Return the (X, Y) coordinate for the center point of the cell that contains the specified text.  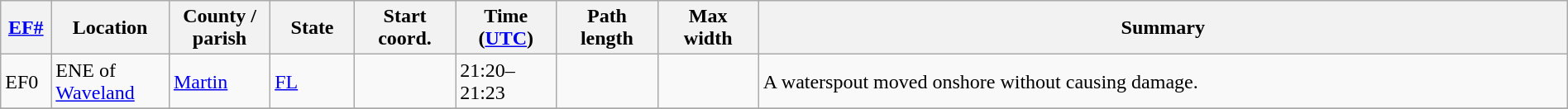
Path length (607, 28)
Max width (708, 28)
Start coord. (404, 28)
State (313, 28)
EF0 (26, 81)
EF# (26, 28)
A waterspout moved onshore without causing damage. (1163, 81)
ENE of Waveland (111, 81)
Location (111, 28)
Martin (219, 81)
Time (UTC) (506, 28)
FL (313, 81)
County / parish (219, 28)
21:20–21:23 (506, 81)
Summary (1163, 28)
